Scan for the cell matching the given text and deliver its [x, y] coordinate at center. 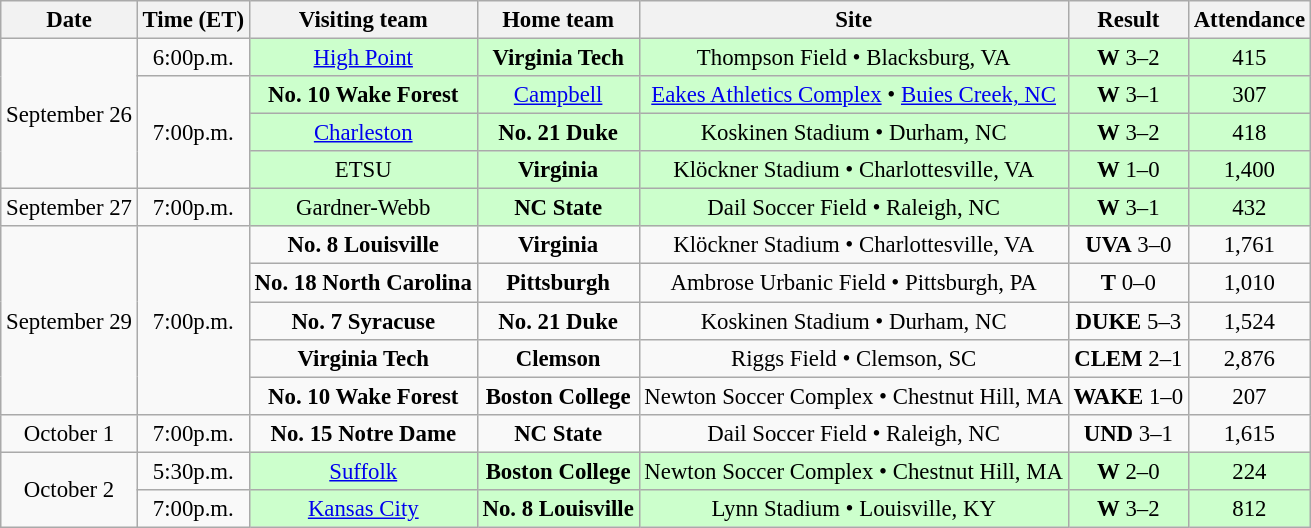
CLEM 2–1 [1128, 358]
1,615 [1249, 433]
Pittsburgh [558, 283]
Time (ET) [193, 20]
No. 7 Syracuse [363, 321]
Riggs Field • Clemson, SC [854, 358]
September 29 [69, 320]
UVA 3–0 [1128, 245]
Home team [558, 20]
Kansas City [363, 509]
415 [1249, 58]
207 [1249, 396]
Gardner-Webb [363, 208]
No. 15 Notre Dame [363, 433]
Charleston [363, 133]
307 [1249, 95]
Suffolk [363, 471]
Lynn Stadium • Louisville, KY [854, 509]
Clemson [558, 358]
Campbell [558, 95]
WAKE 1–0 [1128, 396]
Eakes Athletics Complex • Buies Creek, NC [854, 95]
Site [854, 20]
224 [1249, 471]
W 1–0 [1128, 170]
Visiting team [363, 20]
October 2 [69, 490]
Thompson Field • Blacksburg, VA [854, 58]
ETSU [363, 170]
High Point [363, 58]
1,761 [1249, 245]
October 1 [69, 433]
1,524 [1249, 321]
UND 3–1 [1128, 433]
Ambrose Urbanic Field • Pittsburgh, PA [854, 283]
W 2–0 [1128, 471]
DUKE 5–3 [1128, 321]
Attendance [1249, 20]
September 26 [69, 114]
432 [1249, 208]
812 [1249, 509]
T 0–0 [1128, 283]
6:00p.m. [193, 58]
Result [1128, 20]
No. 18 North Carolina [363, 283]
1,010 [1249, 283]
Date [69, 20]
418 [1249, 133]
1,400 [1249, 170]
5:30p.m. [193, 471]
September 27 [69, 208]
2,876 [1249, 358]
